Identify which cell holds the provided text, then report its (x, y) central coordinate. 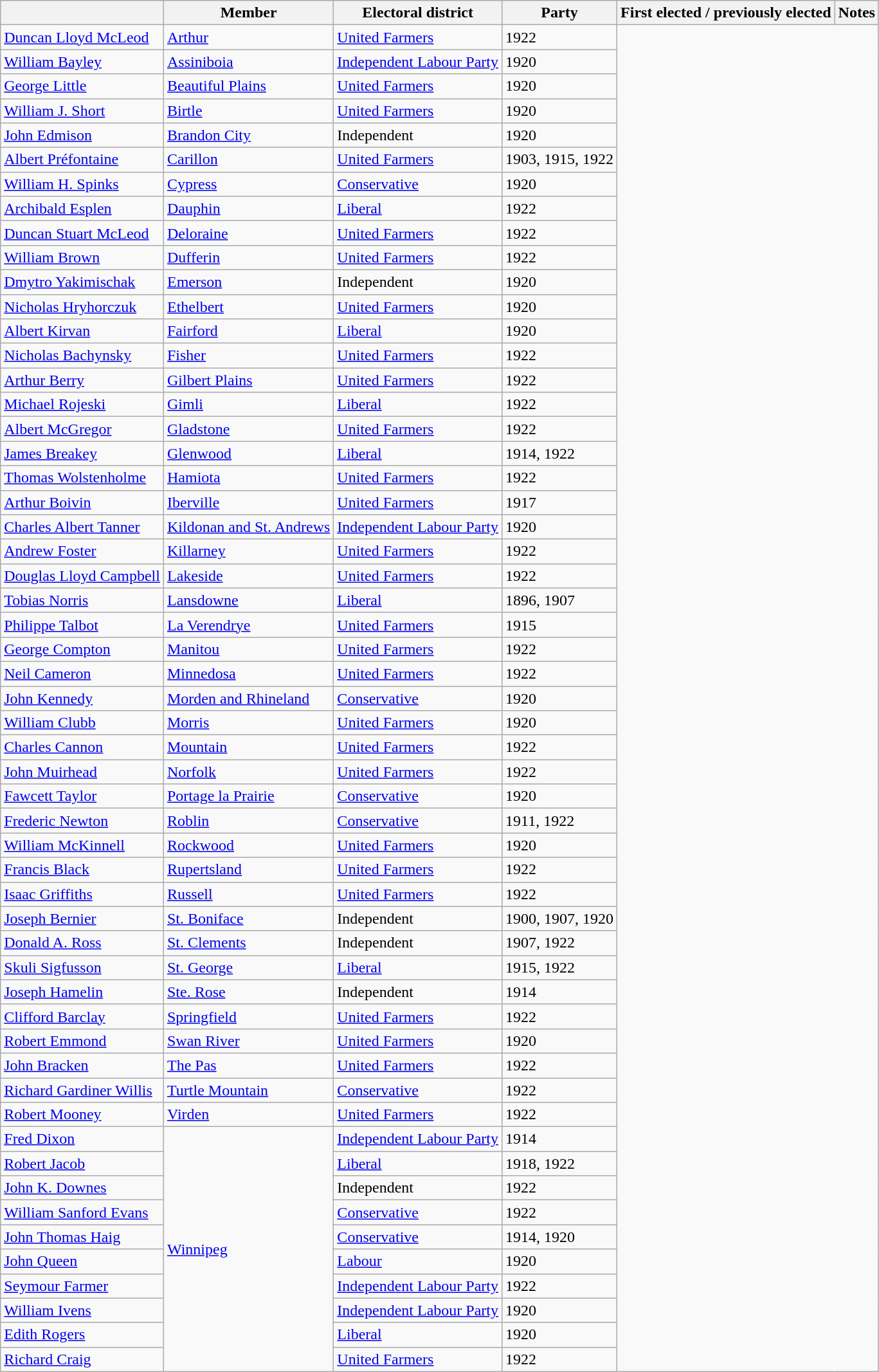
Rupertsland (248, 870)
Dufferin (248, 257)
William Clubb (82, 723)
Minnedosa (248, 673)
Philippe Talbot (82, 625)
Labour (418, 1261)
Albert Préfontaine (82, 160)
Assiniboia (248, 62)
1917 (559, 502)
Arthur Berry (82, 380)
St. George (248, 967)
Party (559, 13)
First elected / previously elected (727, 13)
Albert McGregor (82, 429)
Turtle Mountain (248, 1090)
Rockwood (248, 845)
Iberville (248, 502)
Skuli Sigfusson (82, 967)
John Kennedy (82, 698)
Fawcett Taylor (82, 796)
Russell (248, 894)
Michael Rojeski (82, 405)
Swan River (248, 1041)
Dauphin (248, 208)
St. Clements (248, 943)
Robert Mooney (82, 1115)
Manitou (248, 649)
Charles Cannon (82, 747)
1914, 1922 (559, 453)
Ethelbert (248, 307)
1896, 1907 (559, 600)
Edith Rogers (82, 1335)
St. Boniface (248, 919)
1914, 1920 (559, 1237)
John Thomas Haig (82, 1237)
Thomas Wolstenholme (82, 478)
Robert Emmond (82, 1041)
Douglas Lloyd Campbell (82, 576)
Mountain (248, 747)
Duncan Stuart McLeod (82, 233)
Electoral district (418, 13)
Morden and Rhineland (248, 698)
Robert Jacob (82, 1164)
Joseph Bernier (82, 919)
William Brown (82, 257)
Tobias Norris (82, 600)
Isaac Griffiths (82, 894)
Duncan Lloyd McLeod (82, 37)
Fairford (248, 331)
Winnipeg (248, 1249)
Portage la Prairie (248, 796)
George Little (82, 86)
Frederic Newton (82, 821)
Joseph Hamelin (82, 992)
Gilbert Plains (248, 380)
William Ivens (82, 1310)
Ste. Rose (248, 992)
John Edmison (82, 135)
Virden (248, 1115)
The Pas (248, 1065)
Nicholas Hryhorczuk (82, 307)
Clifford Barclay (82, 1016)
Roblin (248, 821)
Nicholas Bachynsky (82, 356)
John Queen (82, 1261)
Andrew Foster (82, 551)
Charles Albert Tanner (82, 527)
Seymour Farmer (82, 1286)
1918, 1922 (559, 1164)
1900, 1907, 1920 (559, 919)
William McKinnell (82, 845)
1915 (559, 625)
Killarney (248, 551)
Lakeside (248, 576)
John Muirhead (82, 772)
Cypress (248, 184)
Beautiful Plains (248, 86)
William J. Short (82, 111)
Deloraine (248, 233)
Albert Kirvan (82, 331)
Fisher (248, 356)
Birtle (248, 111)
Neil Cameron (82, 673)
Morris (248, 723)
Norfolk (248, 772)
Richard Gardiner Willis (82, 1090)
George Compton (82, 649)
Dmytro Yakimischak (82, 282)
John K. Downes (82, 1188)
William H. Spinks (82, 184)
Kildonan and St. Andrews (248, 527)
Lansdowne (248, 600)
1915, 1922 (559, 967)
Fred Dixon (82, 1139)
Richard Craig (82, 1359)
Springfield (248, 1016)
John Bracken (82, 1065)
Glenwood (248, 453)
Brandon City (248, 135)
William Sanford Evans (82, 1212)
Arthur (248, 37)
Francis Black (82, 870)
Emerson (248, 282)
Donald A. Ross (82, 943)
1911, 1922 (559, 821)
Archibald Esplen (82, 208)
Gladstone (248, 429)
La Verendrye (248, 625)
Member (248, 13)
James Breakey (82, 453)
William Bayley (82, 62)
Hamiota (248, 478)
Arthur Boivin (82, 502)
1903, 1915, 1922 (559, 160)
Gimli (248, 405)
1907, 1922 (559, 943)
Carillon (248, 160)
Notes (856, 13)
